Locate the cell with the specified text and output its (x, y) center coordinate. 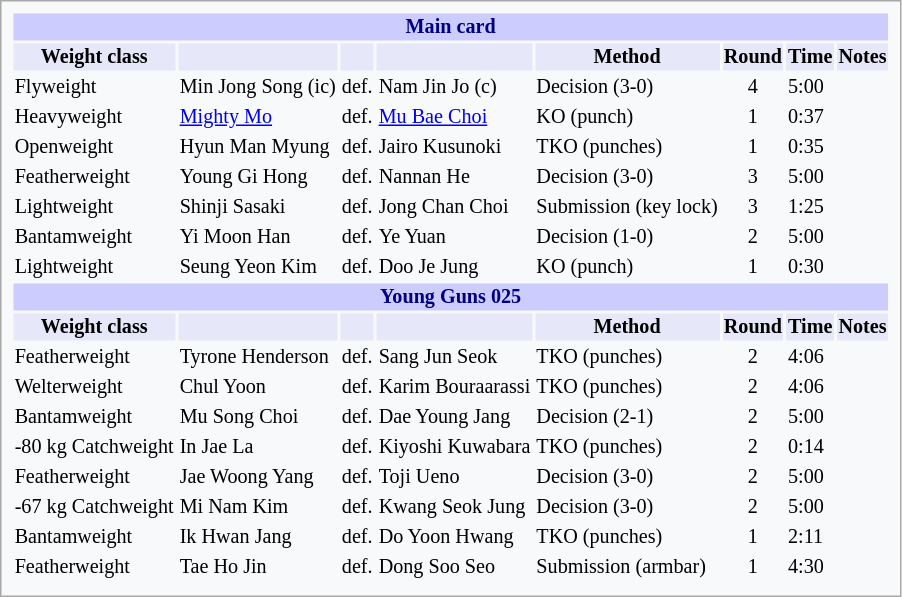
Hyun Man Myung (258, 146)
Min Jong Song (ic) (258, 86)
Young Gi Hong (258, 176)
Tae Ho Jin (258, 566)
Young Guns 025 (450, 296)
Tyrone Henderson (258, 356)
4:30 (810, 566)
Mi Nam Kim (258, 506)
Jong Chan Choi (454, 206)
0:35 (810, 146)
Toji Ueno (454, 476)
1:25 (810, 206)
Karim Bouraarassi (454, 386)
Mu Song Choi (258, 416)
Jae Woong Yang (258, 476)
Kiyoshi Kuwabara (454, 446)
Ik Hwan Jang (258, 536)
-67 kg Catchweight (94, 506)
Nannan He (454, 176)
Doo Je Jung (454, 266)
4 (752, 86)
Heavyweight (94, 116)
Mighty Mo (258, 116)
Openweight (94, 146)
Yi Moon Han (258, 236)
Seung Yeon Kim (258, 266)
Mu Bae Choi (454, 116)
Submission (armbar) (627, 566)
Chul Yoon (258, 386)
Dae Young Jang (454, 416)
0:37 (810, 116)
Sang Jun Seok (454, 356)
Shinji Sasaki (258, 206)
Decision (2-1) (627, 416)
-80 kg Catchweight (94, 446)
Nam Jin Jo (c) (454, 86)
Decision (1-0) (627, 236)
Welterweight (94, 386)
0:30 (810, 266)
0:14 (810, 446)
2:11 (810, 536)
In Jae La (258, 446)
Ye Yuan (454, 236)
Flyweight (94, 86)
Dong Soo Seo (454, 566)
Do Yoon Hwang (454, 536)
Main card (450, 26)
Submission (key lock) (627, 206)
Kwang Seok Jung (454, 506)
Jairo Kusunoki (454, 146)
